Output the [x, y] coordinate of the center of the cell containing the given text.  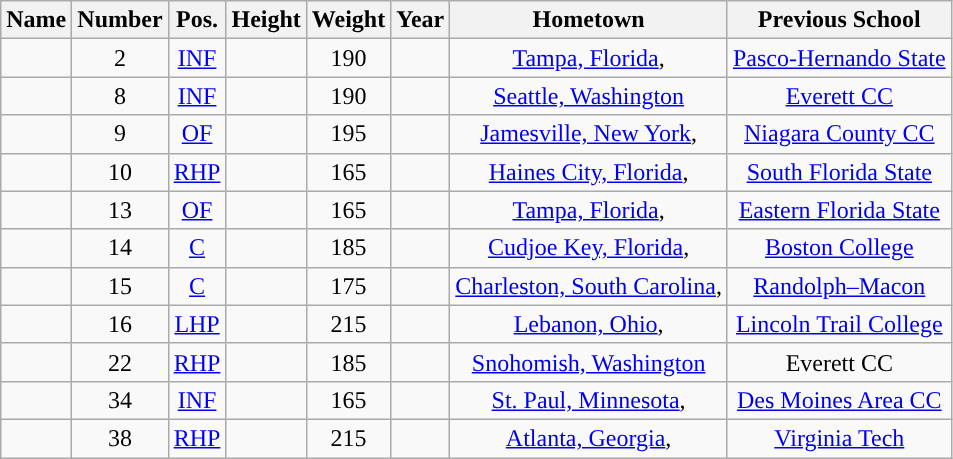
Previous School [839, 20]
175 [348, 286]
South Florida State [839, 172]
Eastern Florida State [839, 210]
13 [120, 210]
Virginia Tech [839, 438]
Cudjoe Key, Florida, [589, 248]
Weight [348, 20]
Lincoln Trail College [839, 324]
Height [266, 20]
Name [36, 20]
Randolph–Macon [839, 286]
Lebanon, Ohio, [589, 324]
Jamesville, New York, [589, 134]
Atlanta, Georgia, [589, 438]
Boston College [839, 248]
10 [120, 172]
9 [120, 134]
Snohomish, Washington [589, 362]
195 [348, 134]
Number [120, 20]
Hometown [589, 20]
15 [120, 286]
St. Paul, Minnesota, [589, 400]
8 [120, 96]
LHP [197, 324]
Pos. [197, 20]
22 [120, 362]
14 [120, 248]
Year [420, 20]
Pasco-Hernando State [839, 58]
Charleston, South Carolina, [589, 286]
Haines City, Florida, [589, 172]
Seattle, Washington [589, 96]
34 [120, 400]
Niagara County CC [839, 134]
16 [120, 324]
38 [120, 438]
Des Moines Area CC [839, 400]
2 [120, 58]
